For the text-containing cell, return its midpoint in [X, Y] coordinate format. 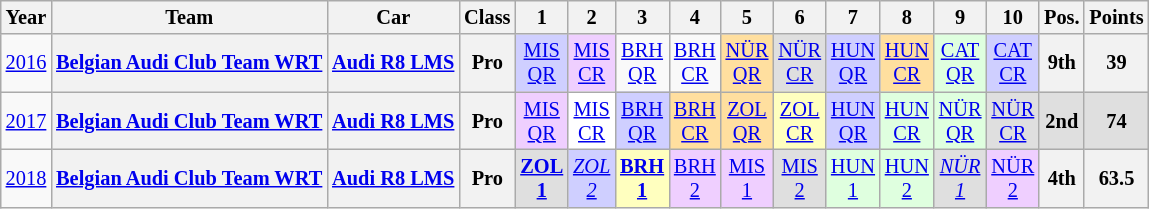
ZOL2 [592, 178]
63.5 [1116, 178]
2017 [26, 121]
9th [1062, 63]
MIS1 [748, 178]
NÜR2 [1012, 178]
39 [1116, 63]
CATCR [1012, 63]
CATQR [960, 63]
8 [907, 17]
6 [800, 17]
Car [393, 17]
Pos. [1062, 17]
7 [853, 17]
1 [542, 17]
74 [1116, 121]
MIS2 [800, 178]
2nd [1062, 121]
Class [487, 17]
5 [748, 17]
Points [1116, 17]
2018 [26, 178]
4 [695, 17]
BRH2 [695, 178]
Year [26, 17]
HUN2 [907, 178]
2 [592, 17]
ZOL1 [542, 178]
Team [189, 17]
HUN1 [853, 178]
2016 [26, 63]
NÜR1 [960, 178]
ZOLCR [800, 121]
9 [960, 17]
BRH1 [642, 178]
4th [1062, 178]
3 [642, 17]
ZOLQR [748, 121]
10 [1012, 17]
